Provide the (X, Y) coordinate of the cell's center where the given text is located.  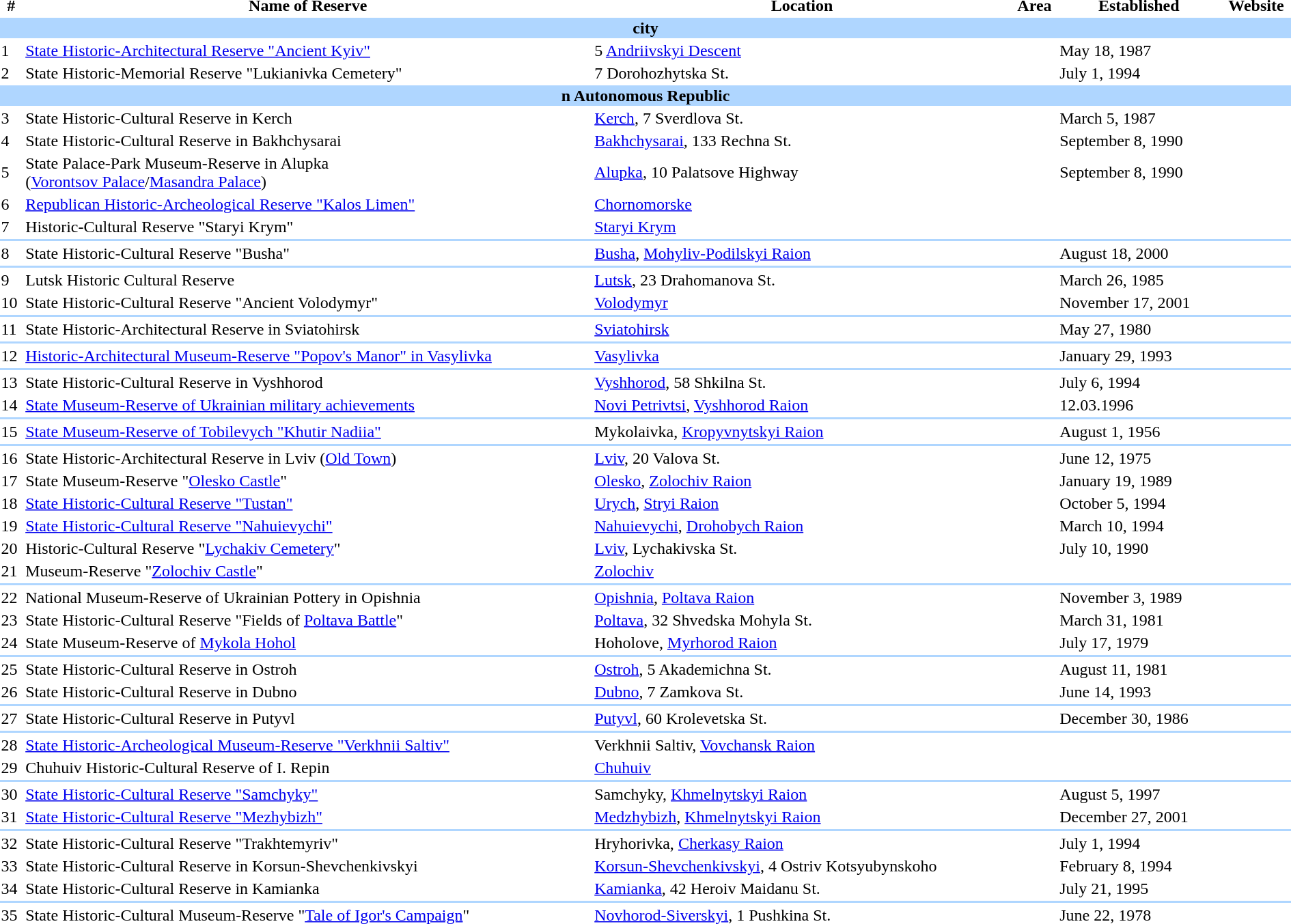
11 (11, 329)
24 (11, 643)
Olesko, Zolochiv Raion (802, 481)
14 (11, 405)
Historic-Cultural Reserve "Lychakiv Cemetery" (308, 548)
December 30, 1986 (1139, 718)
July 10, 1990 (1139, 548)
Medzhybizh, Khmelnytskyi Raion (802, 817)
Putyvl, 60 Krolevetska St. (802, 718)
31 (11, 817)
Lviv, 20 Valova St. (802, 458)
State Historic-Cultural Reserve "Nahuievychi" (308, 526)
Museum-Reserve "Zolochiv Castle" (308, 571)
17 (11, 481)
Mykolaivka, Kropyvnytskyi Raion (802, 432)
January 29, 1993 (1139, 356)
Busha, Mohyliv-Podilskyi Raion (802, 253)
June 14, 1993 (1139, 692)
Alupka, 10 Palatsove Highway (802, 172)
November 17, 2001 (1139, 303)
4 (11, 141)
29 (11, 768)
March 26, 1985 (1139, 280)
Opishnia, Poltava Raion (802, 598)
33 (11, 866)
Chuhuiv (802, 768)
Historic-Cultural Reserve "Staryi Krym" (308, 227)
13 (11, 382)
Ostroh, 5 Akademichna St. (802, 669)
State Historic-Cultural Reserve "Trakhtemyriv" (308, 843)
National Museum-Reserve of Ukrainian Pottery in Opishnia (308, 598)
State Historic-Cultural Reserve in Ostroh (308, 669)
State Historic-Cultural Reserve in Kamianka (308, 888)
n Autonomous Republic (645, 96)
July 21, 1995 (1139, 888)
State Museum-Reserve of Mykola Hohol (308, 643)
August 11, 1981 (1139, 669)
26 (11, 692)
January 19, 1989 (1139, 481)
State Historic-Cultural Reserve in Kerch (308, 118)
2 (11, 73)
23 (11, 620)
Hoholove, Myrhorod Raion (802, 643)
12.03.1996 (1139, 405)
State Historic-Cultural Reserve in Korsun-Shevchenkivskyi (308, 866)
June 12, 1975 (1139, 458)
30 (11, 794)
Sviatohirsk (802, 329)
Poltava, 32 Shvedska Mohyla St. (802, 620)
State Historic-Architectural Reserve in Sviatohirsk (308, 329)
July 17, 1979 (1139, 643)
Republican Historic-Archeological Reserve "Kalos Limen" (308, 204)
State Historic-Memorial Reserve "Lukianivka Cemetery" (308, 73)
Zolochiv (802, 571)
Chornomorske (802, 204)
21 (11, 571)
March 10, 1994 (1139, 526)
November 3, 1989 (1139, 598)
7 Dorohozhytska St. (802, 73)
Bakhchysarai, 133 Rechna St. (802, 141)
20 (11, 548)
9 (11, 280)
22 (11, 598)
25 (11, 669)
5 (11, 172)
15 (11, 432)
5 Andriivskyi Descent (802, 51)
December 27, 2001 (1139, 817)
May 18, 1987 (1139, 51)
October 5, 1994 (1139, 503)
Samchyky, Khmelnytskyi Raion (802, 794)
Staryi Krym (802, 227)
Lviv, Lychakivska St. (802, 548)
18 (11, 503)
28 (11, 745)
State Historic-Cultural Reserve "Mezhybizh" (308, 817)
3 (11, 118)
Historic-Architectural Museum-Reserve "Popov's Manor" in Vasylivka (308, 356)
Novi Petrivtsi, Vyshhorod Raion (802, 405)
Lutsk Historic Cultural Reserve (308, 280)
10 (11, 303)
State Historic-Cultural Reserve in Bakhchysarai (308, 141)
State Historic-Cultural Reserve "Samchyky" (308, 794)
August 1, 1956 (1139, 432)
State Historic-Architectural Reserve "Ancient Kyiv" (308, 51)
August 5, 1997 (1139, 794)
Urych, Stryi Raion (802, 503)
State Historic-Cultural Reserve "Busha" (308, 253)
March 31, 1981 (1139, 620)
Korsun-Shevchenkivskyi, 4 Ostriv Kotsyubynskoho (802, 866)
State Historic-Cultural Reserve "Fields of Poltava Battle" (308, 620)
8 (11, 253)
Vyshhorod, 58 Shkilna St. (802, 382)
Dubno, 7 Zamkova St. (802, 692)
March 5, 1987 (1139, 118)
Hryhorivka, Cherkasy Raion (802, 843)
Kerch, 7 Sverdlova St. (802, 118)
12 (11, 356)
city (645, 28)
State Museum-Reserve of Ukrainian military achievements (308, 405)
State Historic-Cultural Reserve in Putyvl (308, 718)
State Historic-Cultural Reserve "Ancient Volodymyr" (308, 303)
Lutsk, 23 Drahomanova St. (802, 280)
34 (11, 888)
Kamianka, 42 Heroiv Maidanu St. (802, 888)
Chuhuiv Historic-Cultural Reserve of I. Repin (308, 768)
May 27, 1980 (1139, 329)
Nahuievychi, Drohobych Raion (802, 526)
27 (11, 718)
State Historic-Architectural Reserve in Lviv (Old Town) (308, 458)
32 (11, 843)
16 (11, 458)
February 8, 1994 (1139, 866)
State Palace-Park Museum-Reserve in Alupka (Vorontsov Palace/Masandra Palace) (308, 172)
Verkhnii Saltiv, Vovchansk Raion (802, 745)
State Historic-Cultural Reserve in Dubno (308, 692)
Volodymyr (802, 303)
6 (11, 204)
State Museum-Reserve of Tobilevych "Khutir Nadiia" (308, 432)
State Historic-Cultural Reserve in Vyshhorod (308, 382)
Vasylivka (802, 356)
State Historic-Archeological Museum-Reserve "Verkhnii Saltiv" (308, 745)
State Historic-Cultural Reserve "Tustan" (308, 503)
August 18, 2000 (1139, 253)
July 6, 1994 (1139, 382)
1 (11, 51)
19 (11, 526)
7 (11, 227)
State Museum-Reserve "Olesko Castle" (308, 481)
